Determine the [X, Y] coordinate at the center of the cell enclosing the given text.  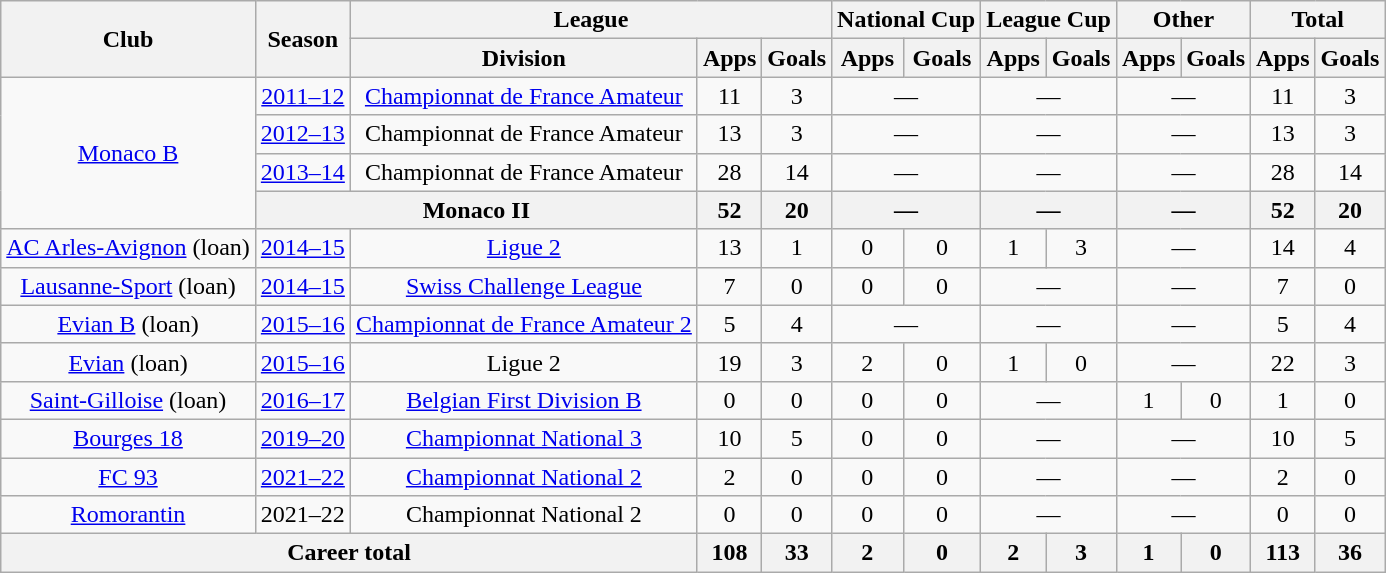
Season [302, 39]
AC Arles-Avignon (loan) [128, 248]
Championnat de France Amateur 2 [524, 324]
Total [1318, 20]
33 [797, 553]
22 [1283, 362]
113 [1283, 553]
Monaco B [128, 153]
2011–12 [302, 96]
Division [524, 58]
Career total [350, 553]
108 [729, 553]
FC 93 [128, 477]
Lausanne-Sport (loan) [128, 286]
Evian B (loan) [128, 324]
Saint-Gilloise (loan) [128, 400]
Club [128, 39]
Belgian First Division B [524, 400]
Monaco II [476, 210]
2016–17 [302, 400]
National Cup [906, 20]
Other [1183, 20]
2013–14 [302, 172]
2019–20 [302, 438]
2012–13 [302, 134]
Swiss Challenge League [524, 286]
Romorantin [128, 515]
36 [1350, 553]
League Cup [1049, 20]
Bourges 18 [128, 438]
League [590, 20]
Evian (loan) [128, 362]
Championnat National 3 [524, 438]
19 [729, 362]
